From the cell containing the given text, extract its center point as [x, y] coordinate. 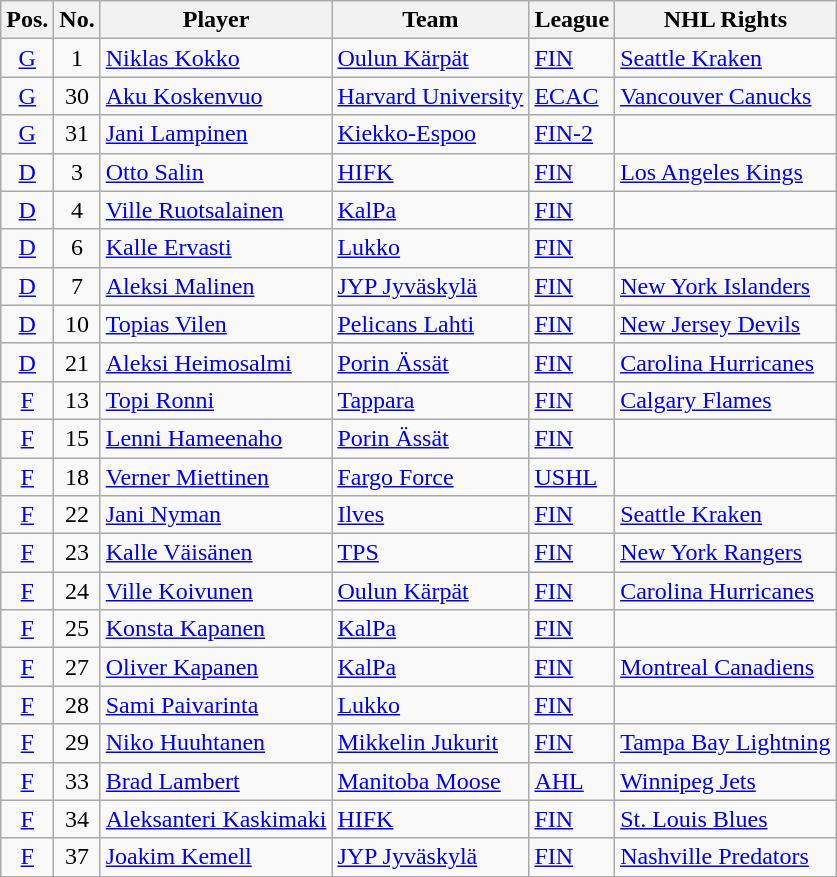
Ilves [430, 515]
Aku Koskenvuo [216, 96]
Kiekko-Espoo [430, 134]
Aleksi Heimosalmi [216, 362]
League [572, 20]
Player [216, 20]
27 [77, 667]
Montreal Canadiens [726, 667]
Ville Koivunen [216, 591]
3 [77, 172]
Konsta Kapanen [216, 629]
FIN-2 [572, 134]
Tappara [430, 400]
Ville Ruotsalainen [216, 210]
34 [77, 819]
23 [77, 553]
37 [77, 857]
10 [77, 324]
4 [77, 210]
28 [77, 705]
33 [77, 781]
AHL [572, 781]
Team [430, 20]
No. [77, 20]
Pelicans Lahti [430, 324]
22 [77, 515]
Los Angeles Kings [726, 172]
6 [77, 248]
Pos. [28, 20]
29 [77, 743]
Aleksanteri Kaskimaki [216, 819]
New York Rangers [726, 553]
St. Louis Blues [726, 819]
New Jersey Devils [726, 324]
Vancouver Canucks [726, 96]
Verner Miettinen [216, 477]
Jani Lampinen [216, 134]
13 [77, 400]
Fargo Force [430, 477]
7 [77, 286]
Topias Vilen [216, 324]
Aleksi Malinen [216, 286]
Harvard University [430, 96]
Otto Salin [216, 172]
Manitoba Moose [430, 781]
Tampa Bay Lightning [726, 743]
21 [77, 362]
Lenni Hameenaho [216, 438]
Niko Huuhtanen [216, 743]
Sami Paivarinta [216, 705]
Calgary Flames [726, 400]
Kalle Ervasti [216, 248]
Oliver Kapanen [216, 667]
Topi Ronni [216, 400]
ECAC [572, 96]
Jani Nyman [216, 515]
TPS [430, 553]
30 [77, 96]
31 [77, 134]
Brad Lambert [216, 781]
USHL [572, 477]
25 [77, 629]
Kalle Väisänen [216, 553]
New York Islanders [726, 286]
15 [77, 438]
18 [77, 477]
NHL Rights [726, 20]
Niklas Kokko [216, 58]
1 [77, 58]
Winnipeg Jets [726, 781]
Nashville Predators [726, 857]
Joakim Kemell [216, 857]
Mikkelin Jukurit [430, 743]
24 [77, 591]
